Pinpoint the cell where the given text exists, returning its [X, Y] midpoint coordinate. 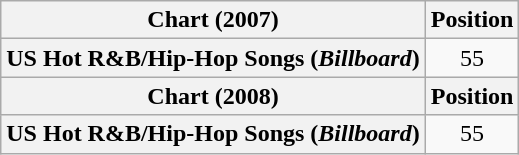
Chart (2007) [213, 20]
Chart (2008) [213, 96]
